Return the [x, y] coordinate for the center point of the cell that contains the specified text.  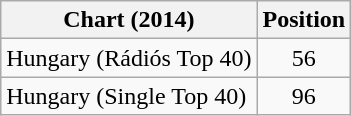
Hungary (Single Top 40) [129, 96]
Chart (2014) [129, 20]
96 [304, 96]
56 [304, 58]
Position [304, 20]
Hungary (Rádiós Top 40) [129, 58]
